From the cell containing the given text, extract its center point as [X, Y] coordinate. 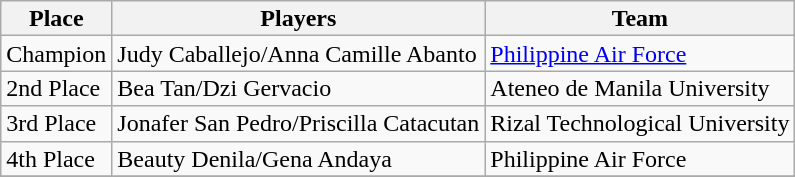
Jonafer San Pedro/Priscilla Catacutan [298, 124]
3rd Place [56, 124]
Ateneo de Manila University [640, 88]
Team [640, 18]
Players [298, 18]
Beauty Denila/Gena Andaya [298, 158]
Judy Caballejo/Anna Camille Abanto [298, 54]
4th Place [56, 158]
Bea Tan/Dzi Gervacio [298, 88]
Champion [56, 54]
2nd Place [56, 88]
Place [56, 18]
Rizal Technological University [640, 124]
